Pinpoint the cell where the given text exists, returning its [x, y] midpoint coordinate. 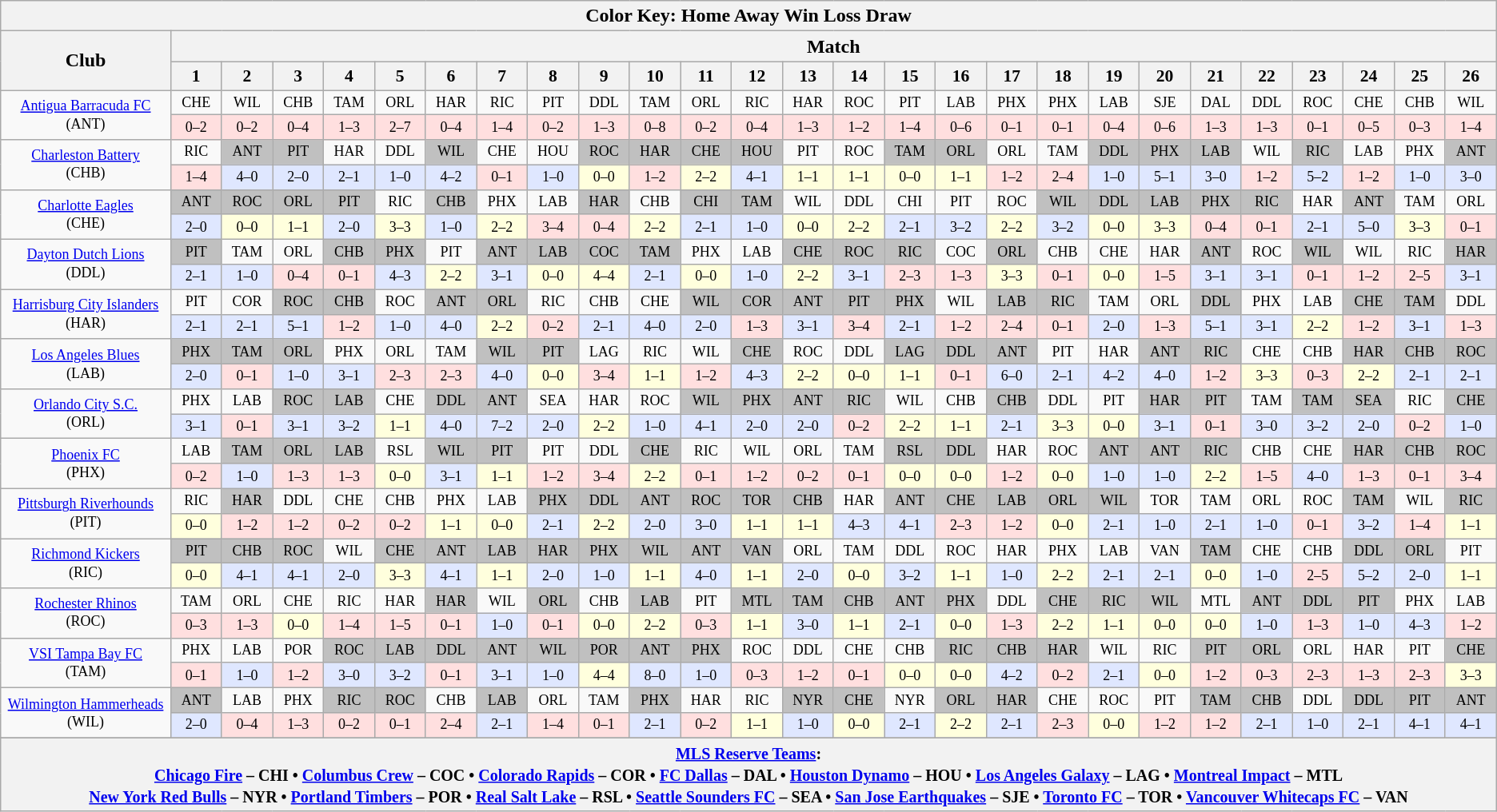
4 [349, 76]
22 [1267, 76]
5–0 [1369, 227]
Rochester Rhinos(ROC) [86, 613]
Wilmington Hammerheads(WIL) [86, 713]
Charlotte Eagles(CHE) [86, 214]
DAL [1216, 102]
15 [910, 76]
19 [1114, 76]
7–2 [502, 427]
23 [1318, 76]
5 [400, 76]
Richmond Kickers(RIC) [86, 563]
Match [833, 46]
3 [298, 76]
Pittsburgh Riverhounds(PIT) [86, 513]
8–0 [655, 675]
17 [1012, 76]
0–5 [1369, 128]
0–8 [655, 128]
6–0 [1012, 376]
13 [808, 76]
2 [247, 76]
9 [604, 76]
16 [961, 76]
Color Key: Home Away Win Loss Draw [748, 16]
24 [1369, 76]
14 [859, 76]
Harrisburg City Islanders(HAR) [86, 314]
6 [451, 76]
18 [1063, 76]
1 [196, 76]
7 [502, 76]
Antigua Barracuda FC(ANT) [86, 114]
11 [706, 76]
21 [1216, 76]
10 [655, 76]
SJE [1165, 102]
Dayton Dutch Lions(DDL) [86, 265]
Charleston Battery(CHB) [86, 165]
VSI Tampa Bay FC(TAM) [86, 663]
Phoenix FC(PHX) [86, 464]
Los Angeles Blues(LAB) [86, 364]
12 [757, 76]
20 [1165, 76]
26 [1471, 76]
Orlando City S.C.(ORL) [86, 414]
8 [553, 76]
Club [86, 61]
25 [1419, 76]
2–7 [400, 128]
